Capture the cell that displays the provided text and extract its (x, y) central coordinate. 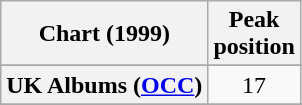
Chart (1999) (104, 34)
17 (254, 85)
UK Albums (OCC) (104, 85)
Peakposition (254, 34)
